Pinpoint the cell where the given text exists, returning its (X, Y) midpoint coordinate. 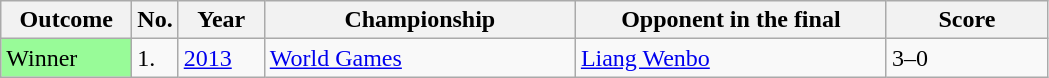
Opponent in the final (730, 20)
3–0 (966, 58)
Championship (420, 20)
1. (155, 58)
No. (155, 20)
Year (221, 20)
World Games (420, 58)
Winner (66, 58)
Liang Wenbo (730, 58)
2013 (221, 58)
Outcome (66, 20)
Score (966, 20)
